Pinpoint the cell where the given text exists, returning its (X, Y) midpoint coordinate. 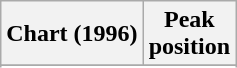
Peakposition (189, 34)
Chart (1996) (72, 34)
